Search for the cell housing the specified text and yield its [X, Y] center coordinate. 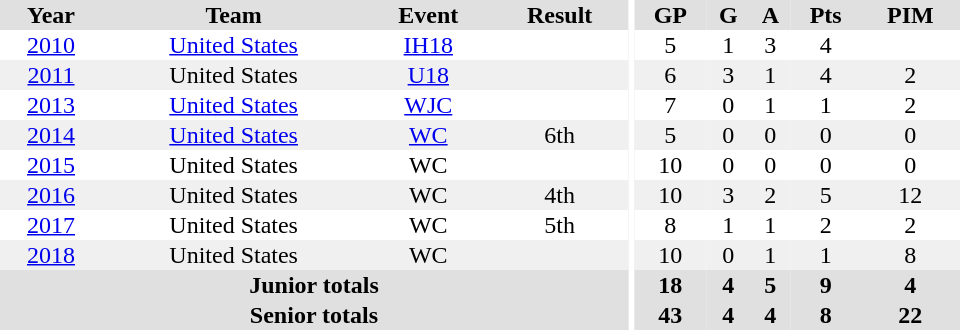
Year [51, 15]
GP [670, 15]
2014 [51, 135]
22 [910, 315]
2017 [51, 225]
12 [910, 195]
Senior totals [314, 315]
2015 [51, 165]
IH18 [428, 45]
Pts [826, 15]
A [770, 15]
PIM [910, 15]
7 [670, 105]
2018 [51, 255]
43 [670, 315]
9 [826, 285]
6 [670, 75]
6th [560, 135]
2013 [51, 105]
2016 [51, 195]
18 [670, 285]
Junior totals [314, 285]
Team [234, 15]
Event [428, 15]
4th [560, 195]
WJC [428, 105]
U18 [428, 75]
Result [560, 15]
2011 [51, 75]
2010 [51, 45]
G [728, 15]
5th [560, 225]
